Provide the (X, Y) coordinate of the cell's center where the given text is located.  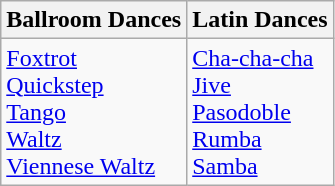
Cha-cha-cha Jive Pasodoble Rumba Samba (260, 112)
Latin Dances (260, 20)
Ballroom Dances (94, 20)
Foxtrot Quickstep Tango Waltz Viennese Waltz (94, 112)
